Scan for the cell matching the given text and deliver its (x, y) coordinate at center. 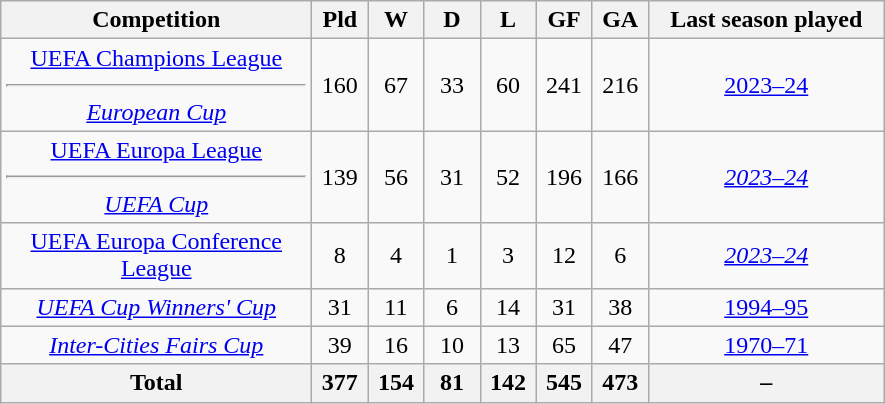
L (508, 20)
UEFA Cup Winners' Cup (156, 307)
241 (564, 85)
3 (508, 256)
16 (396, 345)
13 (508, 345)
1 (452, 256)
154 (396, 383)
14 (508, 307)
139 (340, 177)
Inter-Cities Fairs Cup (156, 345)
GA (620, 20)
65 (564, 345)
142 (508, 383)
56 (396, 177)
67 (396, 85)
47 (620, 345)
52 (508, 177)
38 (620, 307)
Total (156, 383)
1970–71 (766, 345)
W (396, 20)
12 (564, 256)
Pld (340, 20)
81 (452, 383)
UEFA Europa Conference League (156, 256)
– (766, 383)
4 (396, 256)
60 (508, 85)
1994–95 (766, 307)
D (452, 20)
33 (452, 85)
473 (620, 383)
196 (564, 177)
377 (340, 383)
10 (452, 345)
UEFA Europa LeagueUEFA Cup (156, 177)
Competition (156, 20)
166 (620, 177)
GF (564, 20)
Last season played (766, 20)
8 (340, 256)
160 (340, 85)
216 (620, 85)
545 (564, 383)
39 (340, 345)
11 (396, 307)
UEFA Champions LeagueEuropean Cup (156, 85)
